Pinpoint the cell where the given text exists, returning its (X, Y) midpoint coordinate. 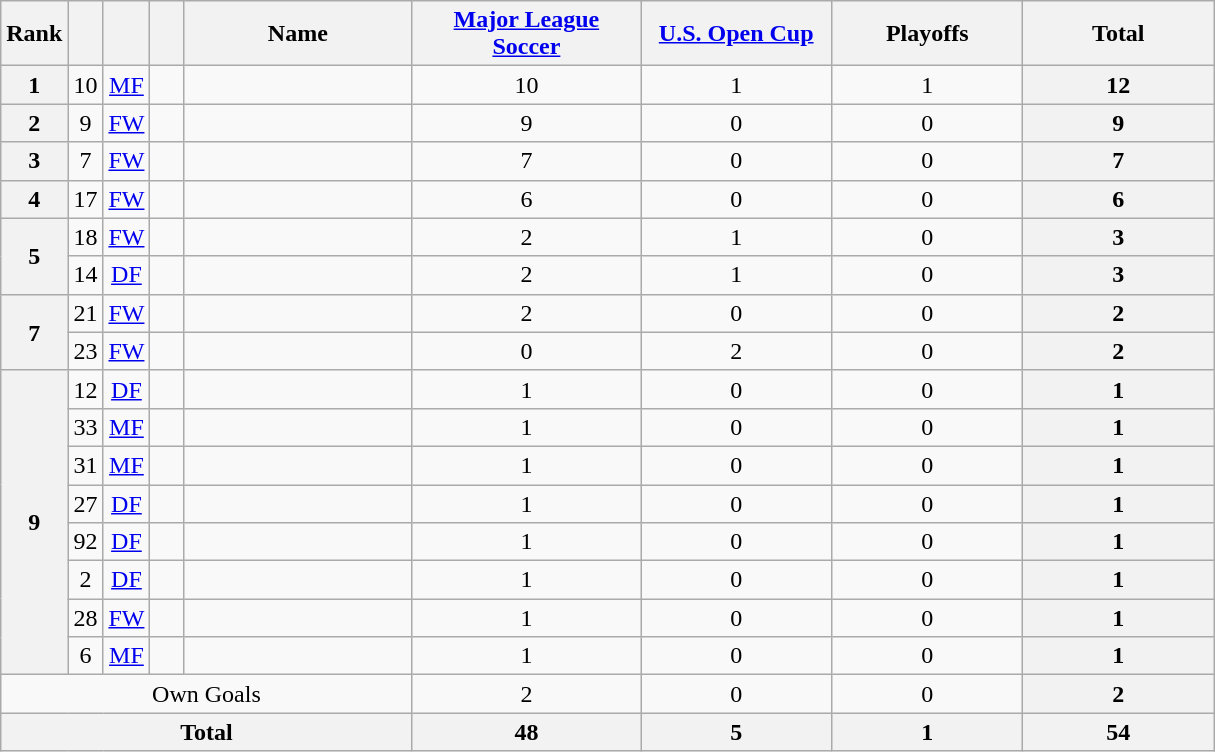
21 (86, 313)
23 (86, 351)
27 (86, 503)
48 (526, 732)
4 (34, 199)
14 (86, 275)
92 (86, 542)
Major League Soccer (526, 34)
54 (1118, 732)
31 (86, 465)
Rank (34, 34)
Playoffs (928, 34)
17 (86, 199)
28 (86, 618)
Own Goals (206, 694)
33 (86, 427)
18 (86, 237)
Name (298, 34)
U.S. Open Cup (736, 34)
